Provide the [X, Y] coordinate of the cell's center where the given text is located.  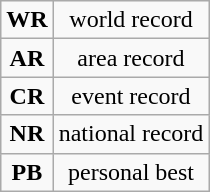
national record [131, 134]
personal best [131, 172]
AR [27, 58]
NR [27, 134]
CR [27, 96]
event record [131, 96]
area record [131, 58]
world record [131, 20]
WR [27, 20]
PB [27, 172]
